Provide the [x, y] coordinate of the cell's center where the given text is located.  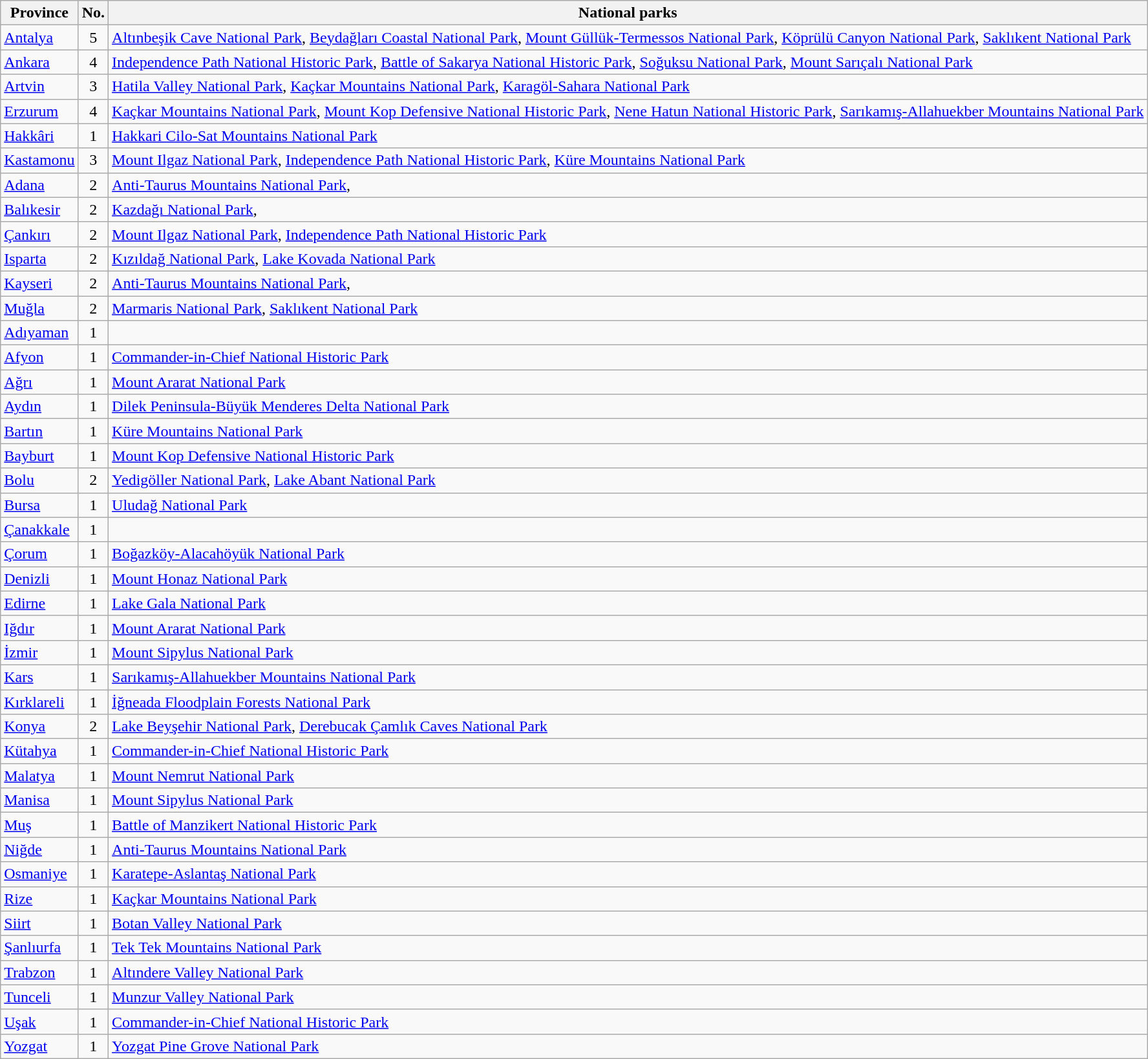
Afyon [39, 358]
Hakkâri [39, 136]
Niğde [39, 850]
Boğazköy-Alacahöyük National Park [628, 554]
Ankara [39, 62]
Adıyaman [39, 333]
İzmir [39, 652]
Yozgat [39, 1046]
Altındere Valley National Park [628, 972]
Karatepe-Aslantaş National Park [628, 874]
Iğdır [39, 628]
Küre Mountains National Park [628, 431]
Yozgat Pine Grove National Park [628, 1046]
Kars [39, 677]
Sarıkamış-Allahuekber Mountains National Park [628, 677]
Şanlıurfa [39, 948]
Kırklareli [39, 701]
Osmaniye [39, 874]
Balıkesir [39, 209]
Tunceli [39, 997]
Kazdağı National Park, [628, 209]
Kütahya [39, 751]
Anti-Taurus Mountains National Park [628, 850]
Lake Gala National Park [628, 603]
5 [93, 37]
Ağrı [39, 382]
Çanakkale [39, 529]
Hatila Valley National Park, Kaçkar Mountains National Park, Karagöl-Sahara National Park [628, 87]
Trabzon [39, 972]
Aydın [39, 407]
Denizli [39, 579]
Muş [39, 825]
Mount Ilgaz National Park, Independence Path National Historic Park [628, 234]
Battle of Manzikert National Historic Park [628, 825]
Bursa [39, 505]
Uşak [39, 1022]
Lake Beyşehir National Park, Derebucak Çamlık Caves National Park [628, 727]
No. [93, 13]
Bayburt [39, 456]
Hakkari Cilo-Sat Mountains National Park [628, 136]
Erzurum [39, 111]
Province [39, 13]
Kızıldağ National Park, Lake Kovada National Park [628, 259]
Bartın [39, 431]
Yedigöller National Park, Lake Abant National Park [628, 480]
Tek Tek Mountains National Park [628, 948]
Konya [39, 727]
Çankırı [39, 234]
Muğla [39, 308]
National parks [628, 13]
Kastamonu [39, 160]
Dilek Peninsula-Büyük Menderes Delta National Park [628, 407]
Botan Valley National Park [628, 923]
Mount Honaz National Park [628, 579]
Edirne [39, 603]
Independence Path National Historic Park, Battle of Sakarya National Historic Park, Soğuksu National Park, Mount Sarıçalı National Park [628, 62]
Mount Kop Defensive National Historic Park [628, 456]
Malatya [39, 776]
Adana [39, 185]
Kayseri [39, 283]
Antalya [39, 37]
Marmaris National Park, Saklıkent National Park [628, 308]
Artvin [39, 87]
Çorum [39, 554]
Siirt [39, 923]
Rize [39, 899]
Uludağ National Park [628, 505]
Mount Nemrut National Park [628, 776]
Munzur Valley National Park [628, 997]
Mount Ilgaz National Park, Independence Path National Historic Park, Küre Mountains National Park [628, 160]
İğneada Floodplain Forests National Park [628, 701]
Bolu [39, 480]
Isparta [39, 259]
Manisa [39, 800]
Kaçkar Mountains National Park [628, 899]
